For the text-containing cell, return its midpoint in (x, y) coordinate format. 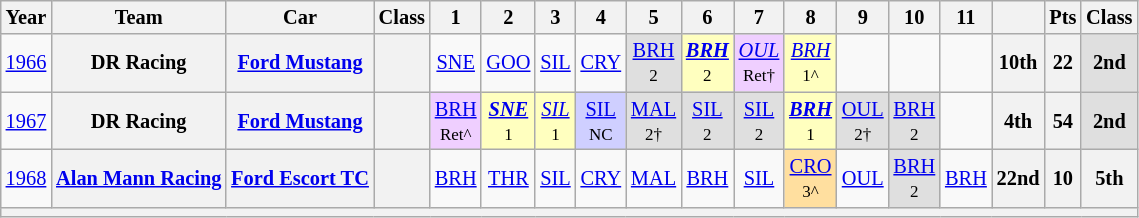
1 (456, 17)
8 (810, 17)
4 (601, 17)
3 (555, 17)
SNE (456, 63)
54 (1062, 121)
7 (759, 17)
Pts (1062, 17)
1967 (26, 121)
Ford Escort TC (300, 178)
Year (26, 17)
Team (138, 17)
MAL2† (654, 121)
Car (300, 17)
2 (508, 17)
6 (708, 17)
SILNC (601, 121)
THR (508, 178)
BRHRet^ (456, 121)
4th (1018, 121)
5 (654, 17)
1966 (26, 63)
11 (966, 17)
1968 (26, 178)
BRH1^ (810, 63)
SNE1 (508, 121)
OUL2† (863, 121)
BRH1 (810, 121)
5th (1109, 178)
CRO3^ (810, 178)
22 (1062, 63)
MAL (654, 178)
GOO (508, 63)
Alan Mann Racing (138, 178)
9 (863, 17)
22nd (1018, 178)
10th (1018, 63)
OULRet† (759, 63)
SIL1 (555, 121)
OUL (863, 178)
